Locate the cell with the specified text and output its [x, y] center coordinate. 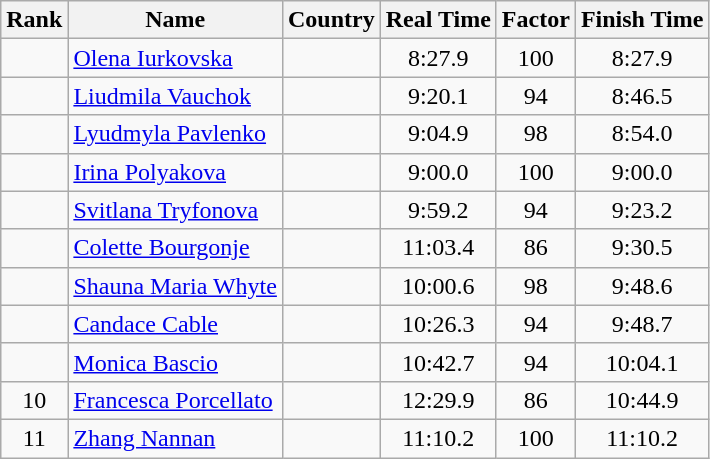
Francesca Porcellato [176, 400]
Zhang Nannan [176, 438]
9:20.1 [438, 96]
Name [176, 20]
Svitlana Tryfonova [176, 210]
Liudmila Vauchok [176, 96]
8:46.5 [642, 96]
9:23.2 [642, 210]
11:03.4 [438, 248]
9:30.5 [642, 248]
10:44.9 [642, 400]
8:54.0 [642, 134]
10 [34, 400]
Lyudmyla Pavlenko [176, 134]
10:26.3 [438, 324]
Finish Time [642, 20]
9:48.6 [642, 286]
12:29.9 [438, 400]
Irina Polyakova [176, 172]
Colette Bourgonje [176, 248]
Olena Iurkovska [176, 58]
Monica Bascio [176, 362]
Factor [536, 20]
10:42.7 [438, 362]
Candace Cable [176, 324]
Real Time [438, 20]
10:00.6 [438, 286]
Country [331, 20]
9:59.2 [438, 210]
Shauna Maria Whyte [176, 286]
9:04.9 [438, 134]
9:48.7 [642, 324]
10:04.1 [642, 362]
11 [34, 438]
Rank [34, 20]
